Detect which cell encompasses the target text, then output its [x, y] center coordinate. 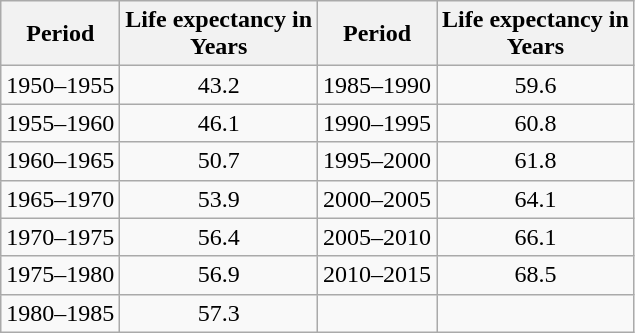
57.3 [219, 313]
2005–2010 [378, 237]
1990–1995 [378, 123]
1965–1970 [60, 199]
1980–1985 [60, 313]
59.6 [536, 85]
43.2 [219, 85]
64.1 [536, 199]
1995–2000 [378, 161]
53.9 [219, 199]
1960–1965 [60, 161]
60.8 [536, 123]
1950–1955 [60, 85]
1975–1980 [60, 275]
56.4 [219, 237]
1985–1990 [378, 85]
1970–1975 [60, 237]
56.9 [219, 275]
68.5 [536, 275]
46.1 [219, 123]
61.8 [536, 161]
2000–2005 [378, 199]
2010–2015 [378, 275]
66.1 [536, 237]
1955–1960 [60, 123]
50.7 [219, 161]
